Find where the given text appears and provide that cell's center as [x, y] coordinate. 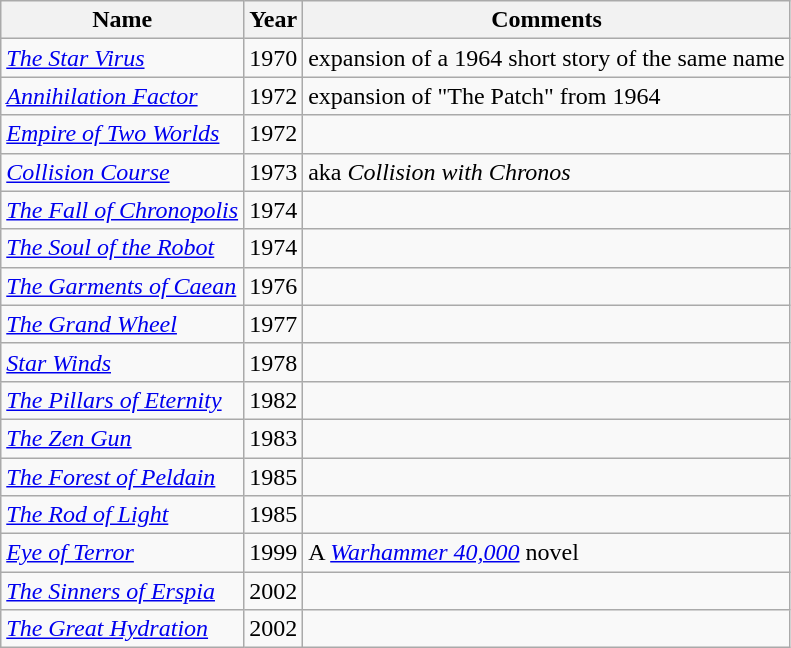
The Rod of Light [122, 515]
The Grand Wheel [122, 324]
The Garments of Caean [122, 286]
The Great Hydration [122, 629]
1973 [274, 172]
1982 [274, 400]
Comments [547, 20]
1983 [274, 438]
1976 [274, 286]
expansion of a 1964 short story of the same name [547, 58]
The Forest of Peldain [122, 477]
A Warhammer 40,000 novel [547, 553]
1977 [274, 324]
Star Winds [122, 362]
aka Collision with Chronos [547, 172]
expansion of "The Patch" from 1964 [547, 96]
Eye of Terror [122, 553]
The Fall of Chronopolis [122, 210]
1999 [274, 553]
Name [122, 20]
The Sinners of Erspia [122, 591]
The Star Virus [122, 58]
The Zen Gun [122, 438]
1970 [274, 58]
Annihilation Factor [122, 96]
The Pillars of Eternity [122, 400]
Empire of Two Worlds [122, 134]
Collision Course [122, 172]
The Soul of the Robot [122, 248]
1978 [274, 362]
Year [274, 20]
